Scan for the cell matching the given text and deliver its (x, y) coordinate at center. 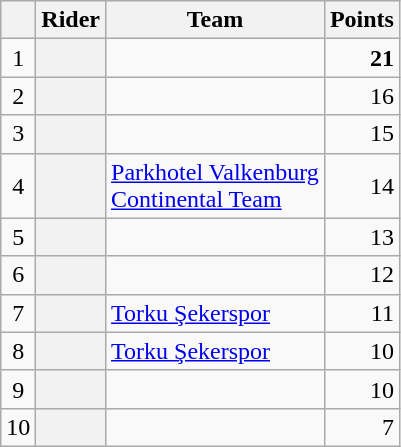
15 (362, 134)
13 (362, 237)
11 (362, 313)
21 (362, 58)
5 (18, 237)
Team (216, 20)
3 (18, 134)
Points (362, 20)
8 (18, 351)
16 (362, 96)
9 (18, 389)
4 (18, 186)
Rider (71, 20)
14 (362, 186)
1 (18, 58)
2 (18, 96)
6 (18, 275)
12 (362, 275)
Parkhotel ValkenburgContinental Team (216, 186)
